Provide the [X, Y] coordinate of the cell's center where the given text is located.  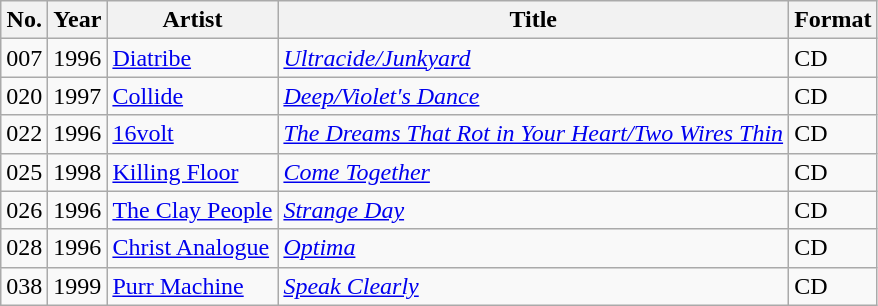
025 [24, 172]
Speak Clearly [534, 286]
Ultracide/Junkyard [534, 58]
16volt [192, 134]
Collide [192, 96]
1998 [78, 172]
Format [833, 20]
Killing Floor [192, 172]
Strange Day [534, 210]
Title [534, 20]
Year [78, 20]
The Clay People [192, 210]
1997 [78, 96]
Optima [534, 248]
Come Together [534, 172]
026 [24, 210]
020 [24, 96]
1999 [78, 286]
The Dreams That Rot in Your Heart/Two Wires Thin [534, 134]
No. [24, 20]
Diatribe [192, 58]
Deep/Violet's Dance [534, 96]
Christ Analogue [192, 248]
007 [24, 58]
038 [24, 286]
028 [24, 248]
022 [24, 134]
Artist [192, 20]
Purr Machine [192, 286]
